Determine the [X, Y] coordinate at the center of the cell enclosing the given text.  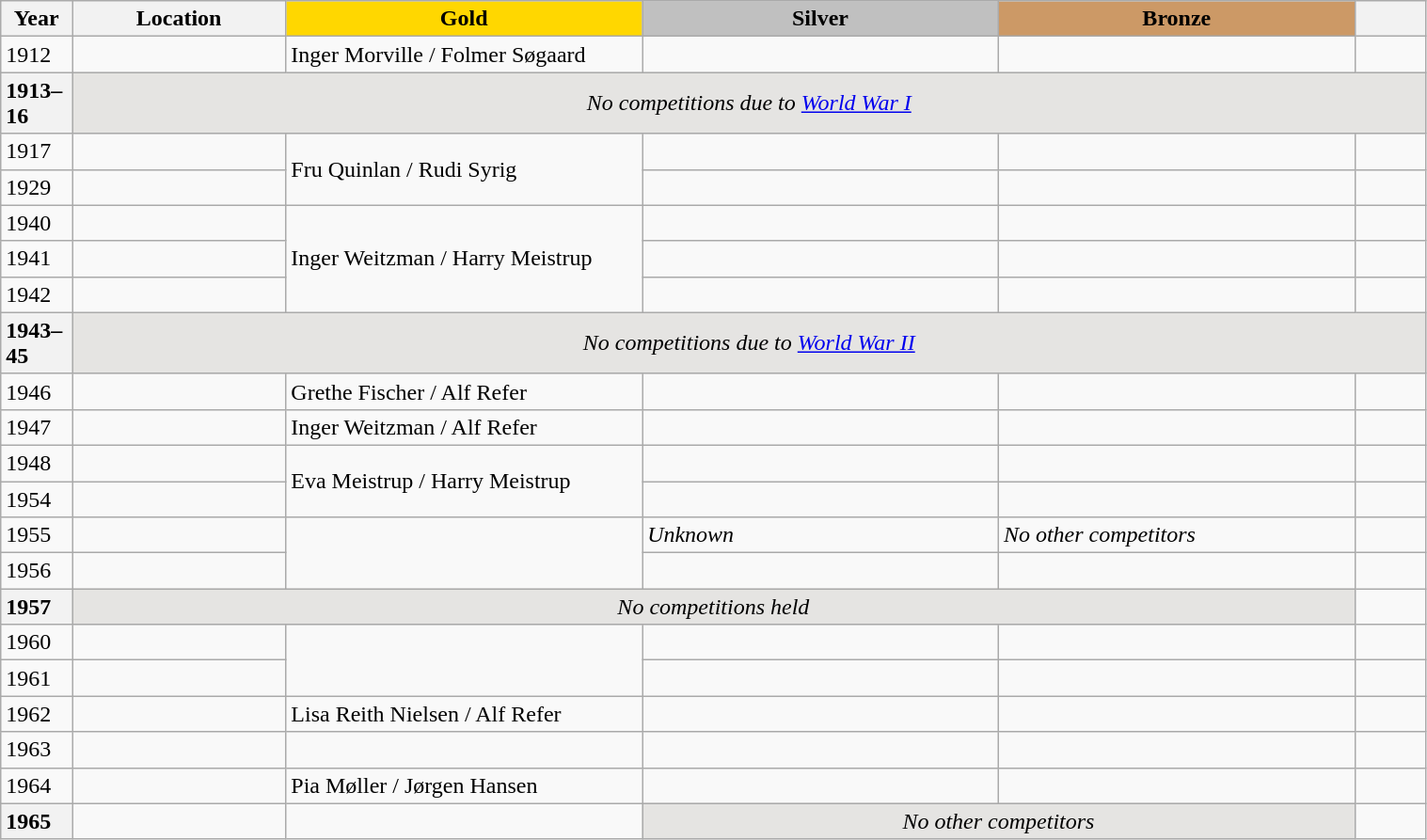
Bronze [1176, 19]
1940 [37, 223]
1948 [37, 463]
Inger Morville / Folmer Søgaard [465, 55]
Fru Quinlan / Rudi Syrig [465, 169]
Eva Meistrup / Harry Meistrup [465, 481]
Lisa Reith Nielsen / Alf Refer [465, 714]
1957 [37, 607]
Inger Weitzman / Alf Refer [465, 427]
1947 [37, 427]
1917 [37, 151]
1912 [37, 55]
Unknown [820, 535]
1941 [37, 259]
1929 [37, 187]
1913–16 [37, 103]
1956 [37, 571]
No competitions due to World War II [749, 342]
1960 [37, 642]
1943–45 [37, 342]
Location [179, 19]
Gold [465, 19]
Inger Weitzman / Harry Meistrup [465, 259]
No competitions held [713, 607]
1963 [37, 750]
1965 [37, 821]
Pia Møller / Jørgen Hansen [465, 785]
Silver [820, 19]
1946 [37, 391]
1961 [37, 678]
Grethe Fischer / Alf Refer [465, 391]
Year [37, 19]
1962 [37, 714]
1954 [37, 499]
1955 [37, 535]
No competitions due to World War I [749, 103]
1964 [37, 785]
1942 [37, 294]
